Extract the [X, Y] coordinate from the center of the cell holding the provided text.  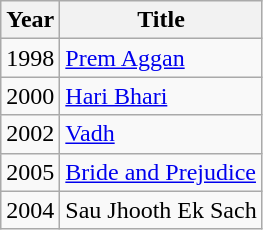
Title [161, 20]
Year [30, 20]
Hari Bhari [161, 96]
2002 [30, 134]
2005 [30, 172]
Sau Jhooth Ek Sach [161, 210]
2004 [30, 210]
2000 [30, 96]
1998 [30, 58]
Vadh [161, 134]
Prem Aggan [161, 58]
Bride and Prejudice [161, 172]
